Pinpoint the cell where the given text exists, returning its (x, y) midpoint coordinate. 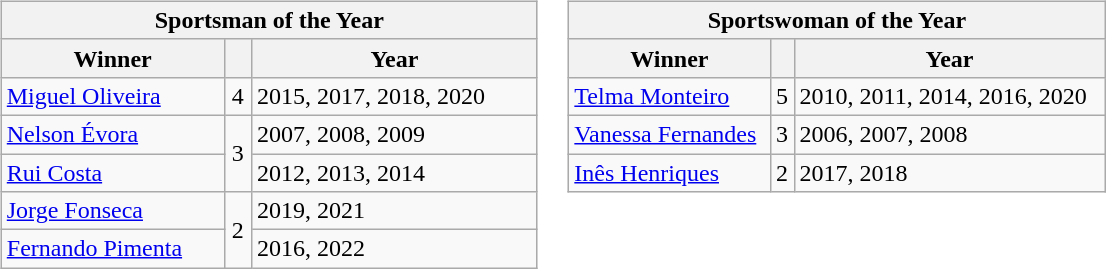
Miguel Oliveira (112, 96)
2012, 2013, 2014 (395, 173)
2007, 2008, 2009 (395, 134)
2015, 2017, 2018, 2020 (395, 96)
Nelson Évora (112, 134)
5 (782, 96)
4 (238, 96)
Rui Costa (112, 173)
Vanessa Fernandes (670, 134)
Inês Henriques (670, 173)
Sportswoman of the Year (837, 20)
Sportsman of the Year (269, 20)
Jorge Fonseca (112, 211)
2019, 2021 (395, 211)
Fernando Pimenta (112, 249)
2016, 2022 (395, 249)
2010, 2011, 2014, 2016, 2020 (950, 96)
2017, 2018 (950, 173)
2006, 2007, 2008 (950, 134)
Telma Monteiro (670, 96)
